Find where the given text appears and provide that cell's center as [x, y] coordinate. 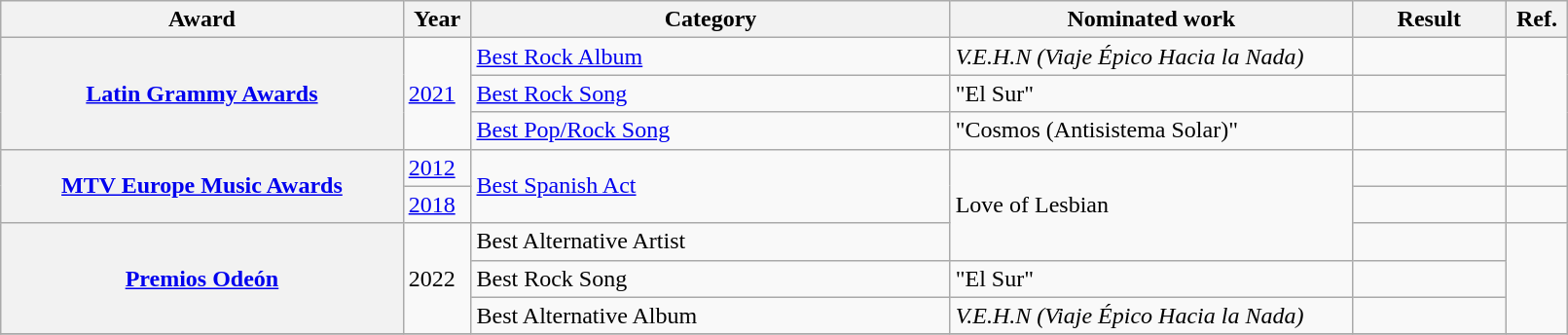
Ref. [1537, 19]
MTV Europe Music Awards [202, 186]
"Cosmos (Antisistema Solar)" [1150, 130]
Latin Grammy Awards [202, 93]
Year [437, 19]
2021 [437, 93]
Best Rock Album [711, 56]
Result [1429, 19]
Premios Odeón [202, 279]
Best Alternative Artist [711, 242]
Love of Lesbian [1150, 205]
Best Pop/Rock Song [711, 130]
Nominated work [1150, 19]
2022 [437, 279]
Best Spanish Act [711, 186]
2012 [437, 167]
2018 [437, 205]
Category [711, 19]
Award [202, 19]
Best Alternative Album [711, 316]
